Pinpoint the cell where the given text exists, returning its (x, y) midpoint coordinate. 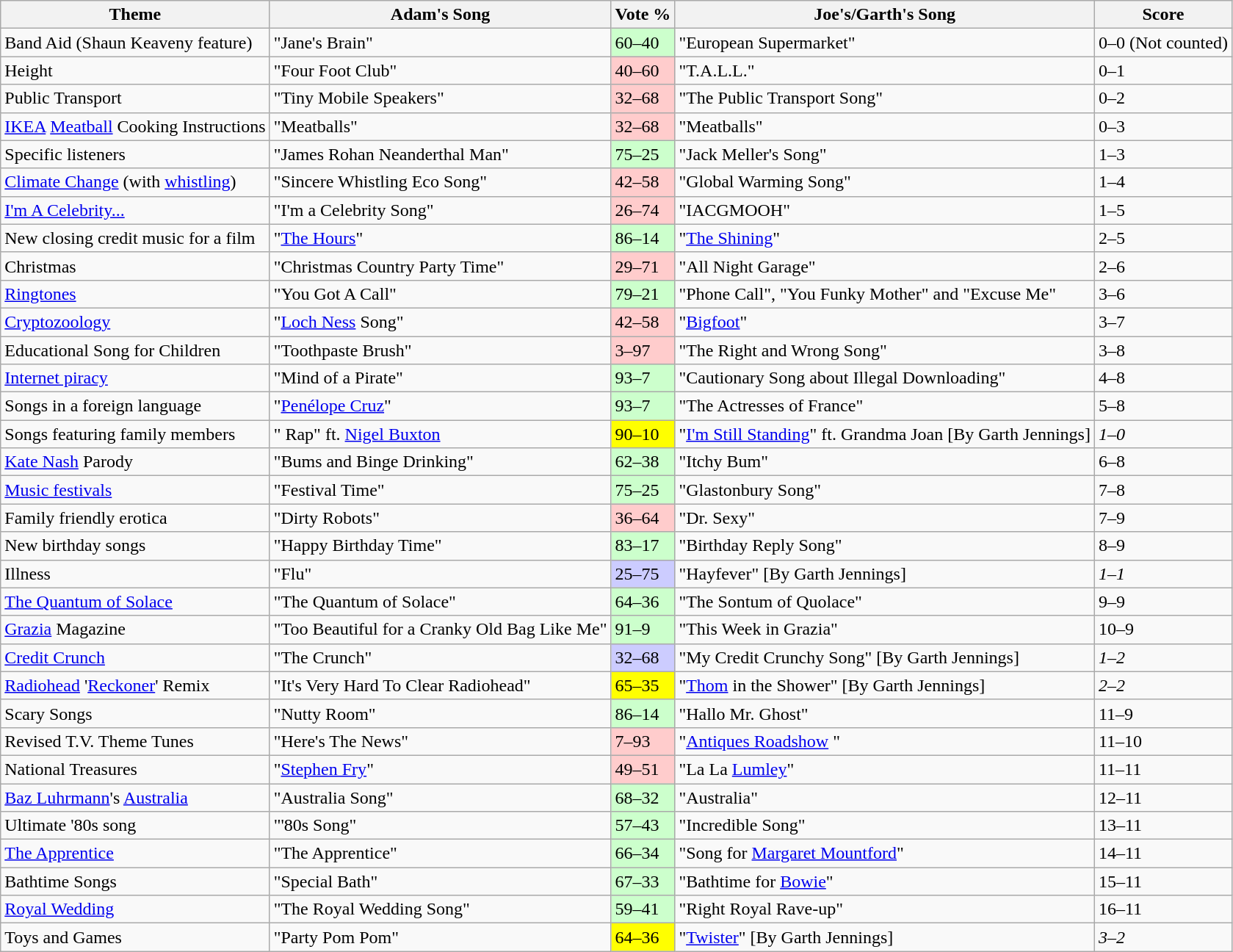
90–10 (643, 434)
Illness (135, 574)
"Antiques Roadshow " (885, 741)
Toys and Games (135, 937)
"The Shining" (885, 238)
"Party Pom Pom" (441, 937)
40–60 (643, 71)
"T.A.L.L." (885, 71)
2–2 (1163, 685)
"You Got A Call" (441, 294)
0–3 (1163, 126)
1–0 (1163, 434)
Baz Luhrmann's Australia (135, 797)
"Birthday Reply Song" (885, 546)
"Song for Margaret Mountford" (885, 854)
"Right Royal Rave-up" (885, 909)
National Treasures (135, 769)
Ringtones (135, 294)
Height (135, 71)
7–93 (643, 741)
"Here's The News" (441, 741)
"'80s Song" (441, 826)
60–40 (643, 43)
68–32 (643, 797)
"The Actresses of France" (885, 406)
Royal Wedding (135, 909)
12–11 (1163, 797)
57–43 (643, 826)
3–2 (1163, 937)
Family friendly erotica (135, 518)
26–74 (643, 210)
"Glastonbury Song" (885, 490)
"Incredible Song" (885, 826)
IKEA Meatball Cooking Instructions (135, 126)
6–8 (1163, 462)
"Cautionary Song about Illegal Downloading" (885, 378)
Songs featuring family members (135, 434)
New birthday songs (135, 546)
The Quantum of Solace (135, 602)
Climate Change (with whistling) (135, 182)
" Rap" ft. Nigel Buxton (441, 434)
0–1 (1163, 71)
"Australia Song" (441, 797)
Score (1163, 15)
65–35 (643, 685)
15–11 (1163, 881)
"Mind of a Pirate" (441, 378)
1–2 (1163, 657)
"Nutty Room" (441, 713)
3–8 (1163, 350)
59–41 (643, 909)
"Hallo Mr. Ghost" (885, 713)
Vote % (643, 15)
"This Week in Grazia" (885, 630)
"Dirty Robots" (441, 518)
"Itchy Bum" (885, 462)
"Hayfever" [By Garth Jennings] (885, 574)
10–9 (1163, 630)
"Jane's Brain" (441, 43)
11–9 (1163, 713)
3–97 (643, 350)
"It's Very Hard To Clear Radiohead" (441, 685)
"Penélope Cruz" (441, 406)
Theme (135, 15)
"Bathtime for Bowie" (885, 881)
"The Right and Wrong Song" (885, 350)
2–5 (1163, 238)
"Bigfoot" (885, 322)
"La La Lumley" (885, 769)
1–4 (1163, 182)
"Jack Meller's Song" (885, 154)
11–10 (1163, 741)
"European Supermarket" (885, 43)
Scary Songs (135, 713)
"The Crunch" (441, 657)
"The Royal Wedding Song" (441, 909)
91–9 (643, 630)
"Too Beautiful for a Cranky Old Bag Like Me" (441, 630)
5–8 (1163, 406)
Educational Song for Children (135, 350)
14–11 (1163, 854)
79–21 (643, 294)
Songs in a foreign language (135, 406)
25–75 (643, 574)
1–1 (1163, 574)
7–8 (1163, 490)
"My Credit Crunchy Song" [By Garth Jennings] (885, 657)
"The Quantum of Solace" (441, 602)
3–6 (1163, 294)
The Apprentice (135, 854)
Public Transport (135, 98)
0–2 (1163, 98)
2–6 (1163, 266)
"Toothpaste Brush" (441, 350)
Revised T.V. Theme Tunes (135, 741)
"Stephen Fry" (441, 769)
11–11 (1163, 769)
4–8 (1163, 378)
16–11 (1163, 909)
Music festivals (135, 490)
"Phone Call", "You Funky Mother" and "Excuse Me" (885, 294)
Specific listeners (135, 154)
"The Apprentice" (441, 854)
13–11 (1163, 826)
"Dr. Sexy" (885, 518)
"Australia" (885, 797)
"Loch Ness Song" (441, 322)
"James Rohan Neanderthal Man" (441, 154)
Cryptozoology (135, 322)
"Christmas Country Party Time" (441, 266)
49–51 (643, 769)
29–71 (643, 266)
"Festival Time" (441, 490)
Bathtime Songs (135, 881)
"Bums and Binge Drinking" (441, 462)
8–9 (1163, 546)
"Thom in the Shower" [By Garth Jennings] (885, 685)
Credit Crunch (135, 657)
"Four Foot Club" (441, 71)
83–17 (643, 546)
67–33 (643, 881)
"Twister" [By Garth Jennings] (885, 937)
"Tiny Mobile Speakers" (441, 98)
"The Public Transport Song" (885, 98)
Band Aid (Shaun Keaveny feature) (135, 43)
1–3 (1163, 154)
"IACGMOOH" (885, 210)
"Sincere Whistling Eco Song" (441, 182)
9–9 (1163, 602)
"Happy Birthday Time" (441, 546)
Radiohead 'Reckoner' Remix (135, 685)
"Special Bath" (441, 881)
"Flu" (441, 574)
1–5 (1163, 210)
I'm A Celebrity... (135, 210)
Kate Nash Parody (135, 462)
Internet piracy (135, 378)
62–38 (643, 462)
3–7 (1163, 322)
"Global Warming Song" (885, 182)
"All Night Garage" (885, 266)
Christmas (135, 266)
Grazia Magazine (135, 630)
0–0 (Not counted) (1163, 43)
Joe's/Garth's Song (885, 15)
New closing credit music for a film (135, 238)
Ultimate '80s song (135, 826)
36–64 (643, 518)
66–34 (643, 854)
"The Sontum of Quolace" (885, 602)
Adam's Song (441, 15)
"I'm a Celebrity Song" (441, 210)
"I'm Still Standing" ft. Grandma Joan [By Garth Jennings] (885, 434)
"The Hours" (441, 238)
7–9 (1163, 518)
